From the cell containing the given text, extract its center point as (x, y) coordinate. 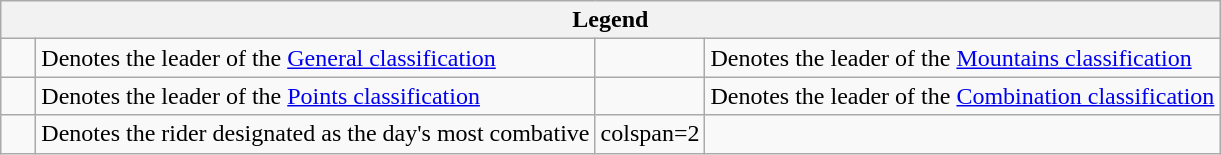
Denotes the leader of the Mountains classification (962, 58)
Denotes the rider designated as the day's most combative (316, 134)
Denotes the leader of the General classification (316, 58)
colspan=2 (650, 134)
Legend (610, 20)
Denotes the leader of the Points classification (316, 96)
Denotes the leader of the Combination classification (962, 96)
